Detect which cell encompasses the target text, then output its [X, Y] center coordinate. 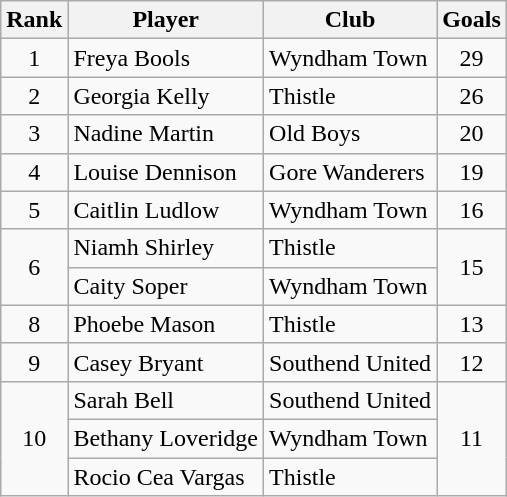
Nadine Martin [166, 134]
2 [34, 96]
Niamh Shirley [166, 248]
8 [34, 324]
3 [34, 134]
Phoebe Mason [166, 324]
Rocio Cea Vargas [166, 477]
15 [472, 267]
9 [34, 362]
Casey Bryant [166, 362]
Georgia Kelly [166, 96]
26 [472, 96]
Freya Bools [166, 58]
5 [34, 210]
Old Boys [350, 134]
6 [34, 267]
29 [472, 58]
10 [34, 438]
12 [472, 362]
Louise Dennison [166, 172]
Goals [472, 20]
11 [472, 438]
Player [166, 20]
20 [472, 134]
Rank [34, 20]
Sarah Bell [166, 400]
1 [34, 58]
19 [472, 172]
Caitlin Ludlow [166, 210]
4 [34, 172]
13 [472, 324]
Bethany Loveridge [166, 438]
Gore Wanderers [350, 172]
Club [350, 20]
16 [472, 210]
Caity Soper [166, 286]
